Pinpoint the cell where the given text exists, returning its (X, Y) midpoint coordinate. 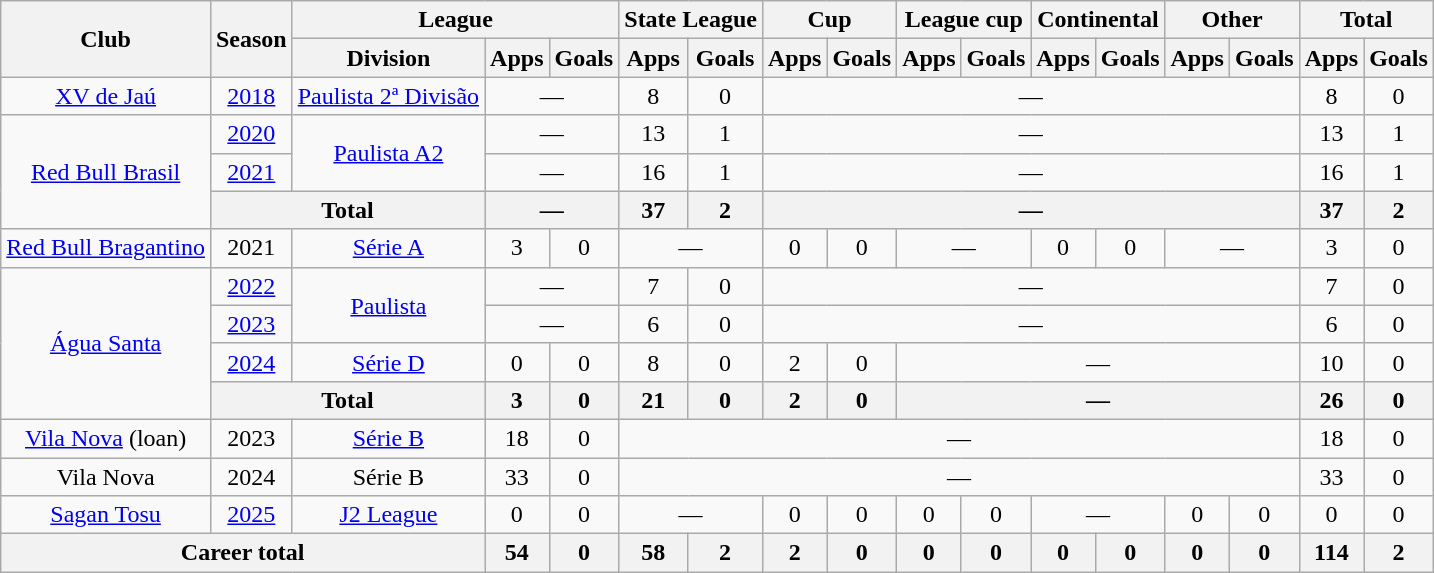
J2 League (388, 515)
Season (251, 39)
Paulista 2ª Divisão (388, 96)
2018 (251, 96)
Paulista (388, 305)
Career total (243, 553)
XV de Jaú (106, 96)
58 (654, 553)
League (456, 20)
Série A (388, 248)
Continental (1098, 20)
26 (1331, 400)
114 (1331, 553)
54 (517, 553)
2025 (251, 515)
Vila Nova (loan) (106, 438)
Vila Nova (106, 477)
Série D (388, 362)
Cup (829, 20)
10 (1331, 362)
Other (1232, 20)
State League (691, 20)
2020 (251, 134)
Paulista A2 (388, 153)
21 (654, 400)
League cup (964, 20)
Sagan Tosu (106, 515)
Água Santa (106, 343)
Red Bull Brasil (106, 172)
Red Bull Bragantino (106, 248)
Division (388, 58)
Club (106, 39)
2022 (251, 286)
